Detect which cell encompasses the target text, then output its [x, y] center coordinate. 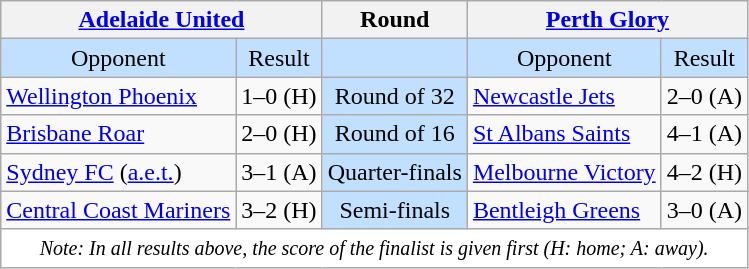
Central Coast Mariners [118, 210]
3–1 (A) [279, 172]
4–1 (A) [704, 134]
Newcastle Jets [564, 96]
2–0 (H) [279, 134]
Melbourne Victory [564, 172]
2–0 (A) [704, 96]
1–0 (H) [279, 96]
Adelaide United [162, 20]
Round [394, 20]
Bentleigh Greens [564, 210]
Round of 32 [394, 96]
Wellington Phoenix [118, 96]
Semi-finals [394, 210]
Round of 16 [394, 134]
Brisbane Roar [118, 134]
St Albans Saints [564, 134]
Quarter-finals [394, 172]
4–2 (H) [704, 172]
Note: In all results above, the score of the finalist is given first (H: home; A: away). [374, 248]
3–0 (A) [704, 210]
Perth Glory [607, 20]
3–2 (H) [279, 210]
Sydney FC (a.e.t.) [118, 172]
